Identify which cell holds the provided text, then report its [x, y] central coordinate. 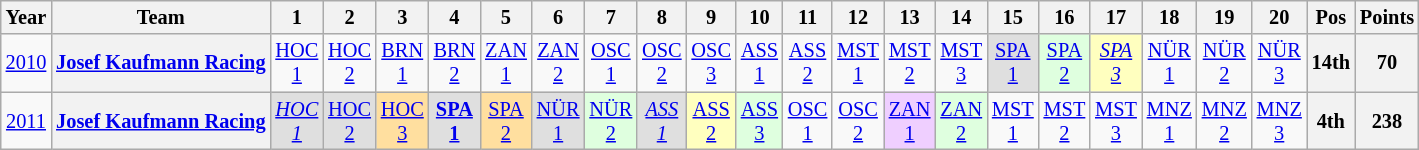
MNZ2 [1224, 121]
BRN1 [402, 63]
13 [910, 17]
70 [1387, 63]
BRN2 [455, 63]
MNZ3 [1280, 121]
11 [808, 17]
7 [610, 17]
OSC3 [712, 63]
4th [1331, 121]
15 [1013, 17]
16 [1065, 17]
ASS3 [760, 121]
Year [26, 17]
Pos [1331, 17]
Team [160, 17]
9 [712, 17]
6 [558, 17]
12 [858, 17]
4 [455, 17]
MNZ1 [1170, 121]
HOC3 [402, 121]
14th [1331, 63]
238 [1387, 121]
17 [1116, 17]
2011 [26, 121]
5 [506, 17]
14 [961, 17]
2 [350, 17]
1 [296, 17]
19 [1224, 17]
NÜR3 [1280, 63]
3 [402, 17]
2010 [26, 63]
18 [1170, 17]
SPA3 [1116, 63]
8 [662, 17]
20 [1280, 17]
Points [1387, 17]
10 [760, 17]
